From the cell containing the given text, extract its center point as [x, y] coordinate. 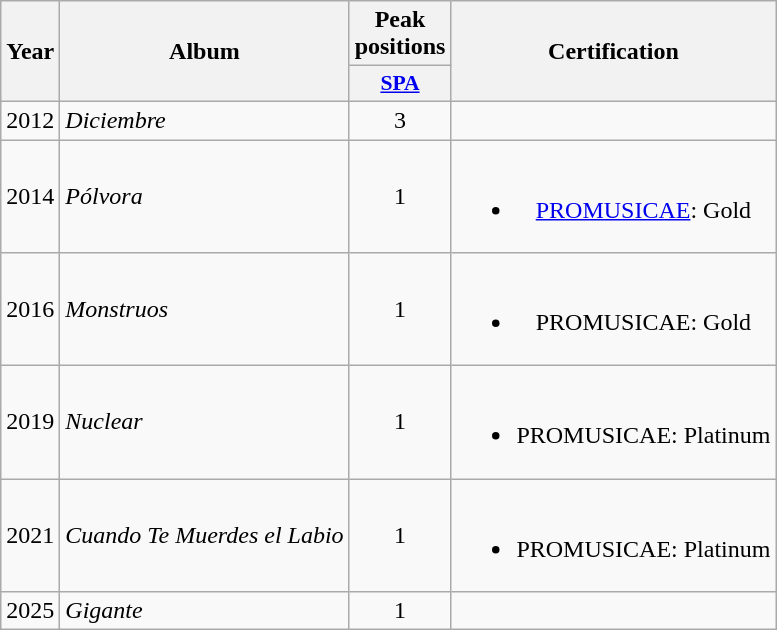
Monstruos [204, 310]
2014 [30, 196]
2025 [30, 611]
Year [30, 52]
Certification [614, 52]
SPA [400, 84]
2021 [30, 536]
Diciembre [204, 120]
2019 [30, 422]
Album [204, 52]
Cuando Te Muerdes el Labio [204, 536]
Pólvora [204, 196]
Gigante [204, 611]
3 [400, 120]
2012 [30, 120]
Nuclear [204, 422]
2016 [30, 310]
Peak positions [400, 34]
